Return [x, y] of the center of cell containing provided text 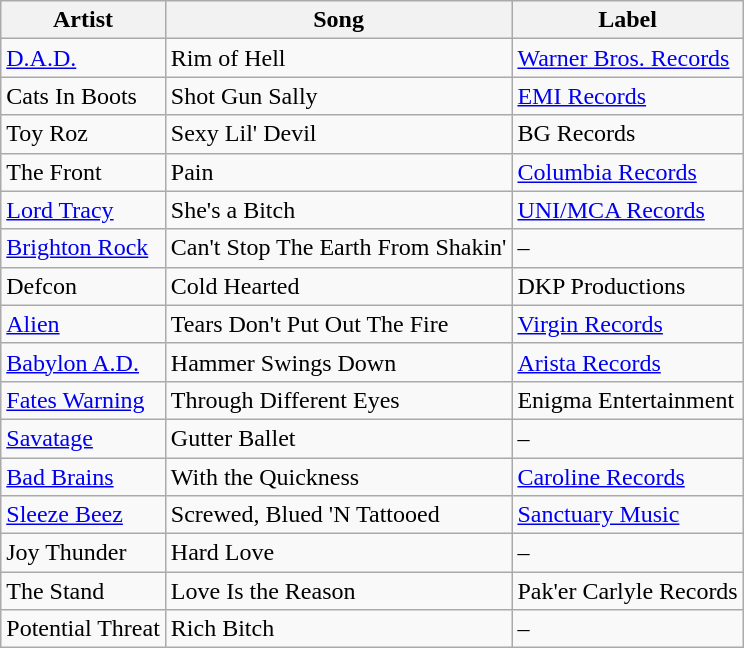
Shot Gun Sally [338, 96]
Cats In Boots [84, 96]
Label [628, 20]
Artist [84, 20]
Brighton Rock [84, 248]
Caroline Records [628, 477]
Love Is the Reason [338, 591]
Toy Roz [84, 134]
Screwed, Blued 'N Tattooed [338, 515]
She's a Bitch [338, 210]
Enigma Entertainment [628, 400]
Savatage [84, 438]
Rim of Hell [338, 58]
Warner Bros. Records [628, 58]
The Stand [84, 591]
Columbia Records [628, 172]
Sanctuary Music [628, 515]
Tears Don't Put Out The Fire [338, 324]
Pain [338, 172]
UNI/MCA Records [628, 210]
Hammer Swings Down [338, 362]
Pak'er Carlyle Records [628, 591]
Arista Records [628, 362]
Potential Threat [84, 629]
Can't Stop The Earth From Shakin' [338, 248]
Gutter Ballet [338, 438]
Sleeze Beez [84, 515]
Rich Bitch [338, 629]
The Front [84, 172]
Fates Warning [84, 400]
DKP Productions [628, 286]
With the Quickness [338, 477]
Virgin Records [628, 324]
Sexy Lil' Devil [338, 134]
Defcon [84, 286]
Alien [84, 324]
Hard Love [338, 553]
BG Records [628, 134]
Lord Tracy [84, 210]
Cold Hearted [338, 286]
Joy Thunder [84, 553]
Bad Brains [84, 477]
D.A.D. [84, 58]
EMI Records [628, 96]
Through Different Eyes [338, 400]
Babylon A.D. [84, 362]
Song [338, 20]
